From the cell containing the given text, extract its center point as [X, Y] coordinate. 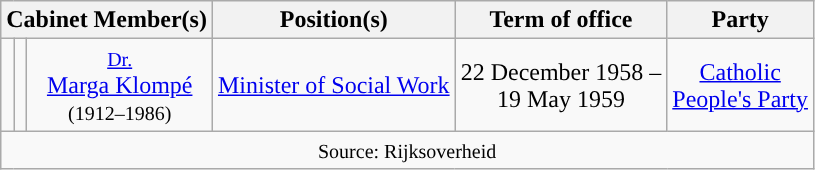
Party [740, 20]
Cabinet Member(s) [107, 20]
Position(s) [334, 20]
Catholic People's Party [740, 85]
22 December 1958 – 19 May 1959 [561, 85]
Source: Rijksoverheid [408, 150]
Term of office [561, 20]
Dr. Marga Klompé (1912–1986) [120, 85]
Minister of Social Work [334, 85]
